Scan for the cell matching the given text and deliver its [x, y] coordinate at center. 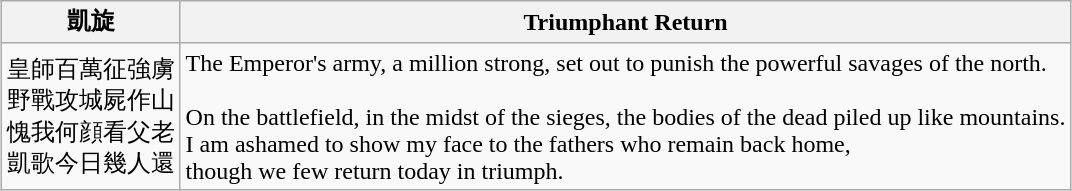
Triumphant Return [626, 22]
皇師百萬征強虜野戰攻城屍作山愧我何顔看父老凱歌今日幾人還 [90, 116]
凱旋 [90, 22]
